Detect which cell encompasses the target text, then output its (X, Y) center coordinate. 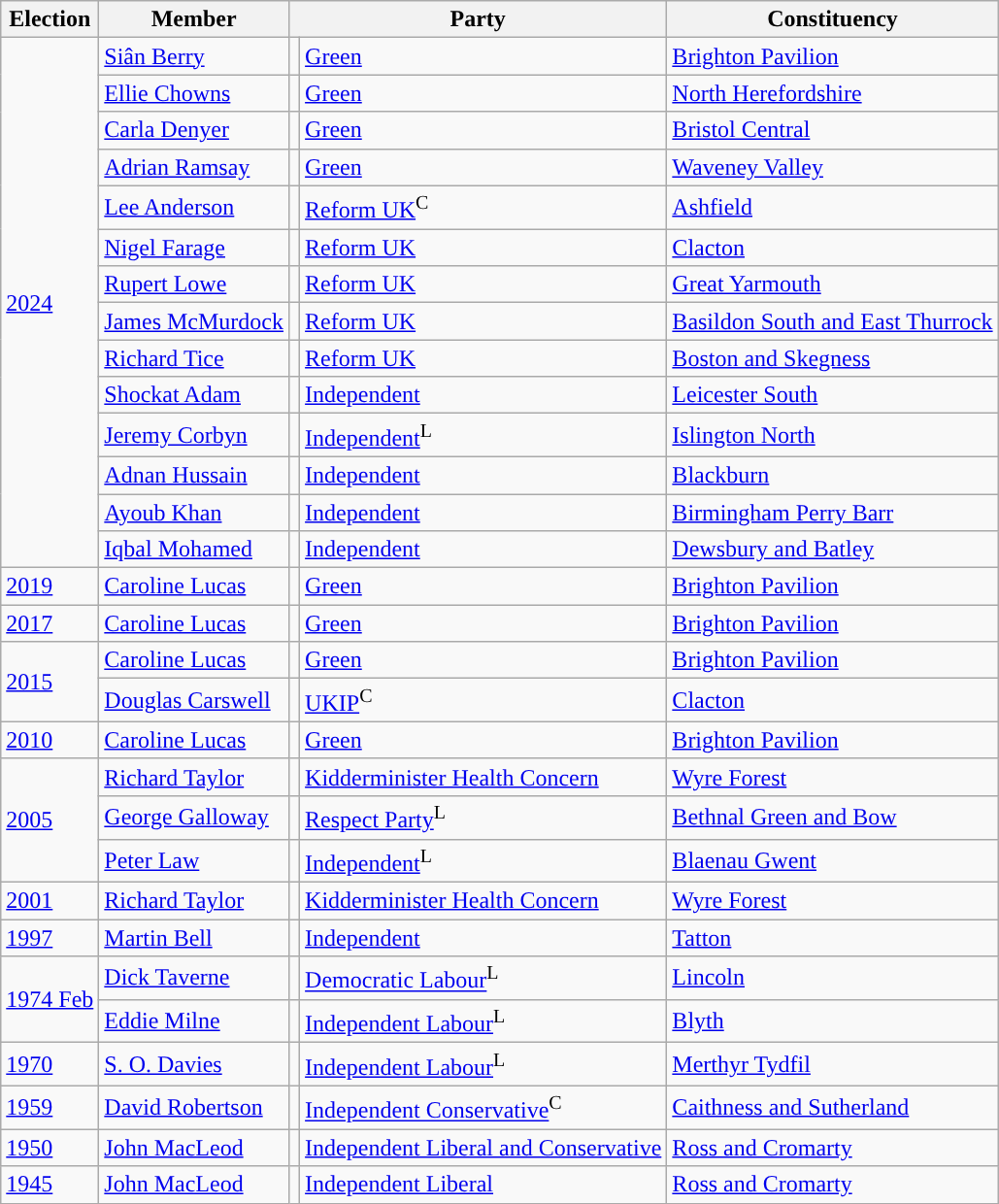
1959 (50, 1107)
Member (194, 19)
Party (478, 19)
UKIPC (483, 701)
2001 (50, 901)
Ayoub Khan (194, 513)
Ellie Chowns (194, 93)
Independent Liberal and Conservative (483, 1148)
Independent Liberal (483, 1185)
Lincoln (833, 979)
Martin Bell (194, 938)
Constituency (833, 19)
Iqbal Mohamed (194, 550)
Bethnal Green and Bow (833, 818)
Lee Anderson (194, 208)
James McMurdock (194, 321)
Bristol Central (833, 130)
Leicester South (833, 395)
2015 (50, 682)
Great Yarmouth (833, 284)
Dick Taverne (194, 979)
2019 (50, 586)
Islington North (833, 435)
Shockat Adam (194, 395)
S. O. Davies (194, 1064)
1970 (50, 1064)
Election (50, 19)
1945 (50, 1185)
Jeremy Corbyn (194, 435)
Adnan Hussain (194, 475)
Basildon South and East Thurrock (833, 321)
1950 (50, 1148)
Carla Denyer (194, 130)
Blaenau Gwent (833, 860)
Nigel Farage (194, 248)
Democratic LabourL (483, 979)
Respect PartyL (483, 818)
North Herefordshire (833, 93)
2017 (50, 623)
2024 (50, 303)
Waveney Valley (833, 167)
Blyth (833, 1021)
Rupert Lowe (194, 284)
Caithness and Sutherland (833, 1107)
1974 Feb (50, 1000)
Ashfield (833, 208)
Independent ConservativeC (483, 1107)
Adrian Ramsay (194, 167)
Douglas Carswell (194, 701)
Boston and Skegness (833, 358)
Dewsbury and Batley (833, 550)
David Robertson (194, 1107)
2010 (50, 740)
Blackburn (833, 475)
Siân Berry (194, 56)
Merthyr Tydfil (833, 1064)
Peter Law (194, 860)
1997 (50, 938)
Richard Tice (194, 358)
Reform UKC (483, 208)
Tatton (833, 938)
George Galloway (194, 818)
Birmingham Perry Barr (833, 513)
Eddie Milne (194, 1021)
2005 (50, 819)
